From the cell containing the given text, extract its center point as [x, y] coordinate. 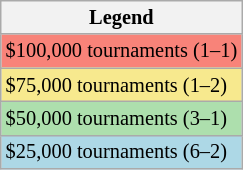
$100,000 tournaments (1–1) [122, 51]
$50,000 tournaments (3–1) [122, 118]
Legend [122, 17]
$25,000 tournaments (6–2) [122, 152]
$75,000 tournaments (1–2) [122, 85]
